Pinpoint the cell where the given text exists, returning its (X, Y) midpoint coordinate. 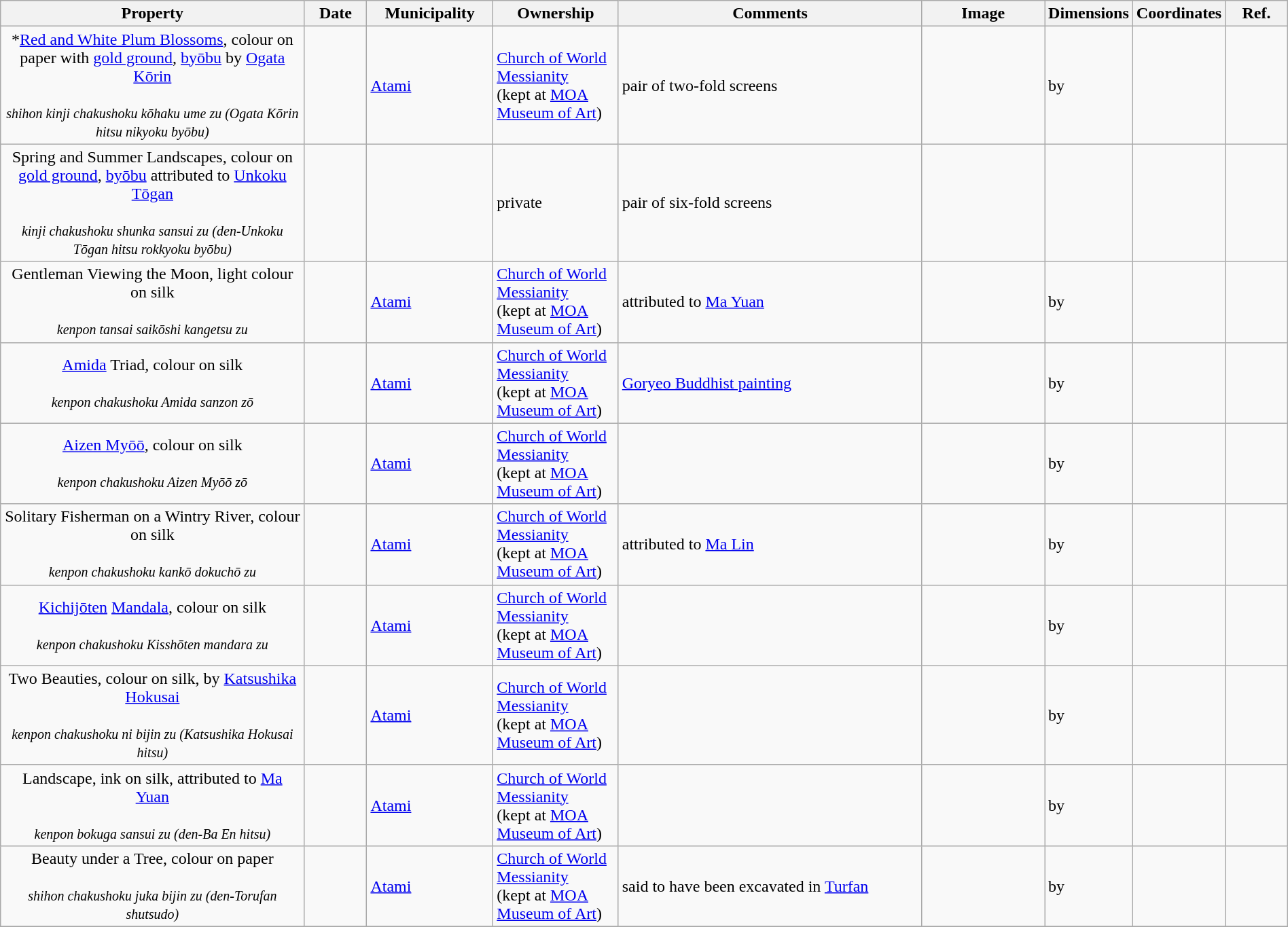
attributed to Ma Lin (770, 545)
Coordinates (1179, 14)
Property (152, 14)
Ref. (1257, 14)
Municipality (430, 14)
Amida Triad, colour on silkkenpon chakushoku Amida sanzon zō (152, 383)
Aizen Myōō, colour on silkkenpon chakushoku Aizen Myōō zō (152, 463)
attributed to Ma Yuan (770, 302)
Landscape, ink on silk, attributed to Ma Yuankenpon bokuga sansui zu (den-Ba En hitsu) (152, 805)
Comments (770, 14)
Solitary Fisherman on a Wintry River, colour on silkkenpon chakushoku kankō dokuchō zu (152, 545)
Kichijōten Mandala, colour on silkkenpon chakushoku Kisshōten mandara zu (152, 625)
Dimensions (1089, 14)
pair of six-fold screens (770, 202)
Goryeo Buddhist painting (770, 383)
Two Beauties, colour on silk, by Katsushika Hokusaikenpon chakushoku ni bijin zu (Katsushika Hokusai hitsu) (152, 715)
Gentleman Viewing the Moon, light colour on silkkenpon tansai saikōshi kangetsu zu (152, 302)
private (556, 202)
Beauty under a Tree, colour on papershihon chakushoku juka bijin zu (den-Torufan shutsudo) (152, 886)
Image (984, 14)
Date (336, 14)
said to have been excavated in Turfan (770, 886)
Ownership (556, 14)
pair of two-fold screens (770, 86)
